For the text-containing cell, return its midpoint in (x, y) coordinate format. 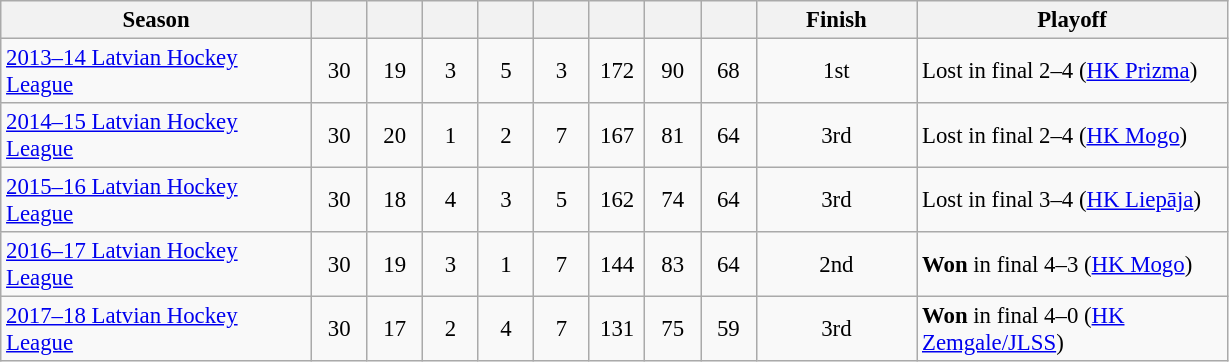
2015–16 Latvian Hockey League (156, 200)
1st (836, 72)
2013–14 Latvian Hockey League (156, 72)
2014–15 Latvian Hockey League (156, 136)
2nd (836, 264)
131 (617, 330)
2017–18 Latvian Hockey League (156, 330)
59 (728, 330)
90 (673, 72)
Lost in final 3–4 (HK Liepāja) (1072, 200)
81 (673, 136)
162 (617, 200)
18 (395, 200)
2016–17 Latvian Hockey League (156, 264)
144 (617, 264)
Won in final 4–0 (HK Zemgale/JLSS) (1072, 330)
17 (395, 330)
74 (673, 200)
167 (617, 136)
Finish (836, 20)
172 (617, 72)
75 (673, 330)
68 (728, 72)
Lost in final 2–4 (HK Prizma) (1072, 72)
20 (395, 136)
83 (673, 264)
Season (156, 20)
Lost in final 2–4 (HK Mogo) (1072, 136)
Won in final 4–3 (HK Mogo) (1072, 264)
Playoff (1072, 20)
